Return the [x, y] coordinate for the center point of the cell that contains the specified text.  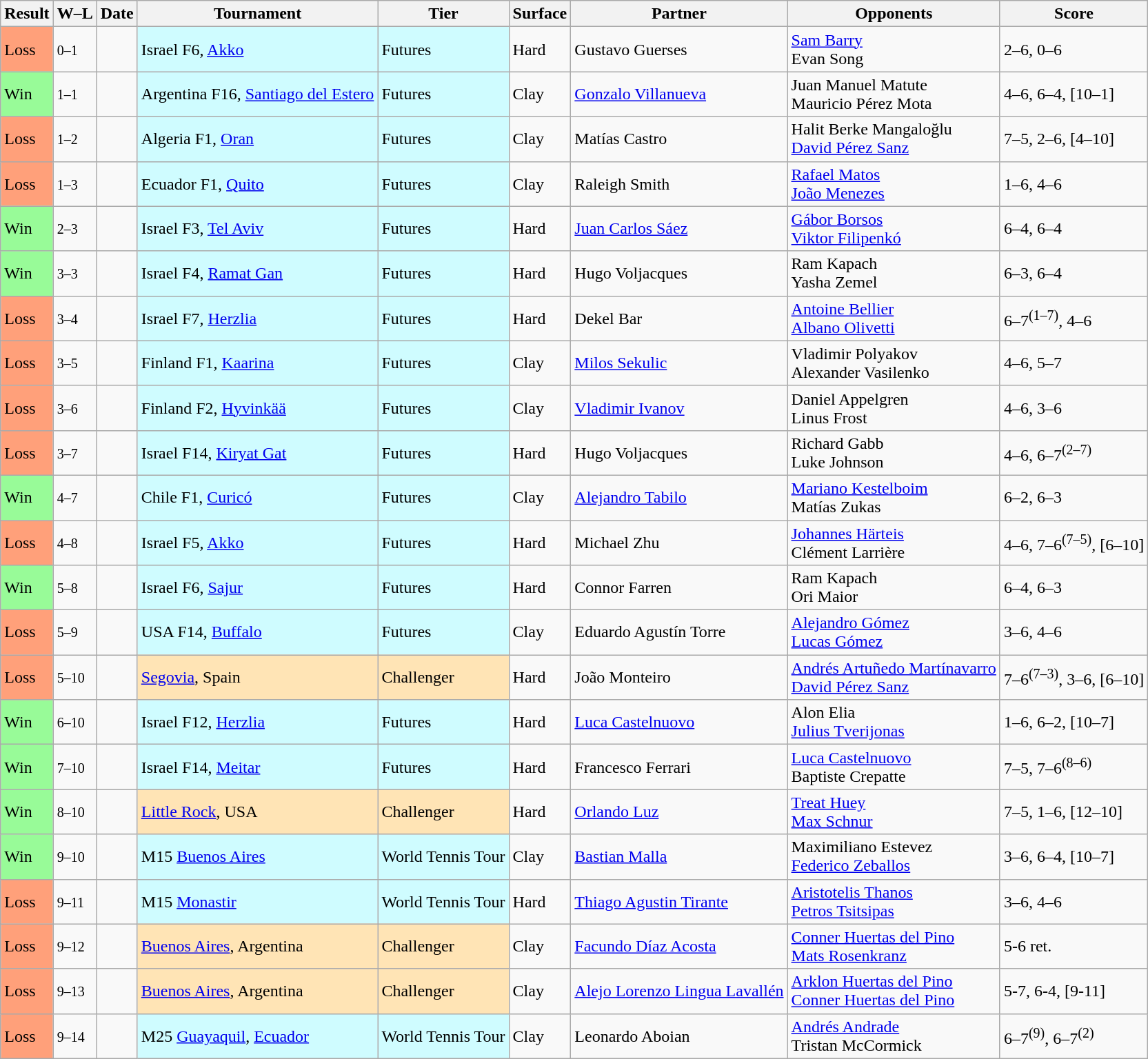
Tournament [258, 14]
Tier [443, 14]
3–5 [74, 363]
Ram Kapach Ori Maior [894, 587]
6–4, 6–4 [1074, 229]
Israel F6, Akko [258, 50]
Gustavo Guerses [679, 50]
6–4, 6–3 [1074, 587]
Halit Berke Mangaloğlu David Pérez Sanz [894, 139]
USA F14, Buffalo [258, 633]
Juan Manuel Matute Mauricio Pérez Mota [894, 94]
2–3 [74, 229]
Andrés Andrade Tristan McCormick [894, 1036]
Little Rock, USA [258, 812]
Alejo Lorenzo Lingua Lavallén [679, 991]
Luca Castelnuovo Baptiste Crepatte [894, 767]
Luca Castelnuovo [679, 723]
Israel F3, Tel Aviv [258, 229]
Richard Gabb Luke Johnson [894, 452]
Segovia, Spain [258, 677]
6–3, 6–4 [1074, 273]
3–4 [74, 319]
5–8 [74, 587]
Sam Barry Evan Song [894, 50]
Israel F5, Akko [258, 542]
9–10 [74, 856]
Date [117, 14]
7–5, 1–6, [12–10] [1074, 812]
Alon Elia Julius Tverijonas [894, 723]
Mariano Kestelboim Matías Zukas [894, 498]
M15 Monastir [258, 902]
Surface [540, 14]
Result [27, 14]
João Monteiro [679, 677]
7–10 [74, 767]
Score [1074, 14]
Juan Carlos Sáez [679, 229]
Dekel Bar [679, 319]
1–6, 6–2, [10–7] [1074, 723]
Finland F1, Kaarina [258, 363]
8–10 [74, 812]
5-7, 6-4, [9-11] [1074, 991]
Maximiliano Estevez Federico Zeballos [894, 856]
Michael Zhu [679, 542]
6–7(1–7), 4–6 [1074, 319]
Israel F4, Ramat Gan [258, 273]
0–1 [74, 50]
Treat Huey Max Schnur [894, 812]
9–12 [74, 946]
7–5, 7–6(8–6) [1074, 767]
Conner Huertas del Pino Mats Rosenkranz [894, 946]
Israel F14, Kiryat Gat [258, 452]
Ecuador F1, Quito [258, 183]
6–10 [74, 723]
1–6, 4–6 [1074, 183]
M25 Guayaquil, Ecuador [258, 1036]
4–6, 7–6(7–5), [6–10] [1074, 542]
Matías Castro [679, 139]
Raleigh Smith [679, 183]
Arklon Huertas del Pino Conner Huertas del Pino [894, 991]
W–L [74, 14]
Gonzalo Villanueva [679, 94]
4–6, 5–7 [1074, 363]
Alejandro Tabilo [679, 498]
Andrés Artuñedo Martínavarro David Pérez Sanz [894, 677]
3–7 [74, 452]
Finland F2, Hyvinkää [258, 408]
Argentina F16, Santiago del Estero [258, 94]
Opponents [894, 14]
Thiago Agustin Tirante [679, 902]
Aristotelis Thanos Petros Tsitsipas [894, 902]
4–8 [74, 542]
M15 Buenos Aires [258, 856]
Vladimir Polyakov Alexander Vasilenko [894, 363]
4–6, 6–7(2–7) [1074, 452]
5–10 [74, 677]
Antoine Bellier Albano Olivetti [894, 319]
Partner [679, 14]
5-6 ret. [1074, 946]
Israel F6, Sajur [258, 587]
6–7(9), 6–7(2) [1074, 1036]
5–9 [74, 633]
3–6, 6–4, [10–7] [1074, 856]
9–11 [74, 902]
Israel F7, Herzlia [258, 319]
Chile F1, Curicó [258, 498]
Ram Kapach Yasha Zemel [894, 273]
1–2 [74, 139]
Vladimir Ivanov [679, 408]
4–7 [74, 498]
Leonardo Aboian [679, 1036]
2–6, 0–6 [1074, 50]
Facundo Díaz Acosta [679, 946]
Francesco Ferrari [679, 767]
Milos Sekulic [679, 363]
7–6(7–3), 3–6, [6–10] [1074, 677]
Rafael Matos João Menezes [894, 183]
Algeria F1, Oran [258, 139]
Israel F12, Herzlia [258, 723]
1–1 [74, 94]
Johannes Härteis Clément Larrière [894, 542]
Eduardo Agustín Torre [679, 633]
3–3 [74, 273]
4–6, 3–6 [1074, 408]
9–13 [74, 991]
Bastian Malla [679, 856]
3–6 [74, 408]
1–3 [74, 183]
Daniel Appelgren Linus Frost [894, 408]
Gábor Borsos Viktor Filipenkó [894, 229]
7–5, 2–6, [4–10] [1074, 139]
9–14 [74, 1036]
4–6, 6–4, [10–1] [1074, 94]
Orlando Luz [679, 812]
6–2, 6–3 [1074, 498]
Connor Farren [679, 587]
Alejandro Gómez Lucas Gómez [894, 633]
Israel F14, Meitar [258, 767]
